Output the [X, Y] coordinate of the center of the cell containing the given text.  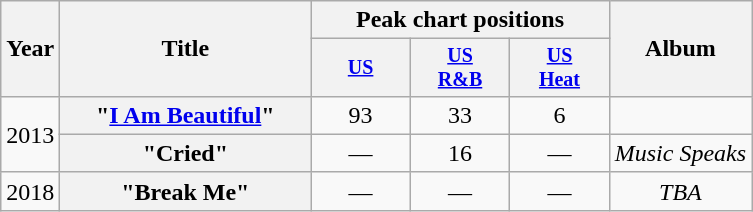
"Break Me" [186, 191]
33 [460, 115]
Album [680, 49]
2013 [30, 134]
93 [360, 115]
Music Speaks [680, 153]
Title [186, 49]
6 [560, 115]
Peak chart positions [460, 20]
"Cried" [186, 153]
USHeat [560, 68]
"I Am Beautiful" [186, 115]
2018 [30, 191]
Year [30, 49]
USR&B [460, 68]
16 [460, 153]
US [360, 68]
TBA [680, 191]
